Return [X, Y] of the center of cell containing provided text 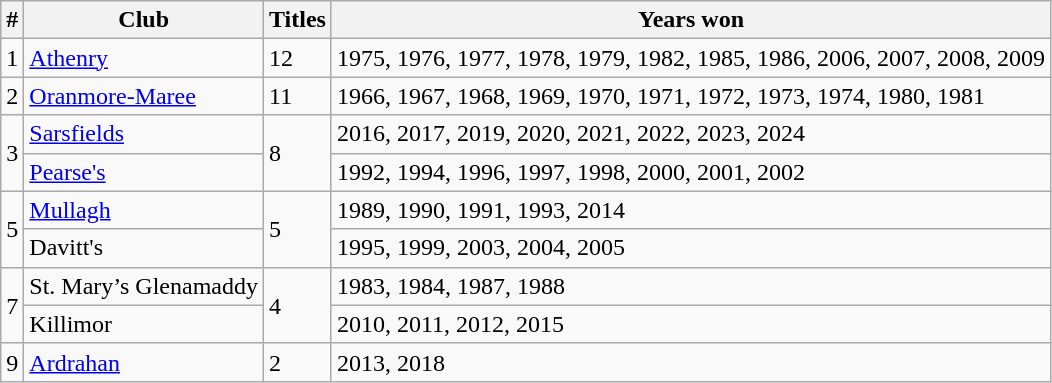
Athenry [144, 58]
Titles [298, 20]
Years won [690, 20]
8 [298, 153]
1989, 1990, 1991, 1993, 2014 [690, 210]
Killimor [144, 324]
4 [298, 305]
1966, 1967, 1968, 1969, 1970, 1971, 1972, 1973, 1974, 1980, 1981 [690, 96]
12 [298, 58]
1995, 1999, 2003, 2004, 2005 [690, 248]
Oranmore-Maree [144, 96]
Sarsfields [144, 134]
Pearse's [144, 172]
2010, 2011, 2012, 2015 [690, 324]
11 [298, 96]
2013, 2018 [690, 362]
1 [12, 58]
3 [12, 153]
1983, 1984, 1987, 1988 [690, 286]
# [12, 20]
Davitt's [144, 248]
7 [12, 305]
1992, 1994, 1996, 1997, 1998, 2000, 2001, 2002 [690, 172]
1975, 1976, 1977, 1978, 1979, 1982, 1985, 1986, 2006, 2007, 2008, 2009 [690, 58]
Club [144, 20]
Ardrahan [144, 362]
Mullagh [144, 210]
2016, 2017, 2019, 2020, 2021, 2022, 2023, 2024 [690, 134]
9 [12, 362]
St. Mary’s Glenamaddy [144, 286]
